Scan for the cell matching the given text and deliver its (X, Y) coordinate at center. 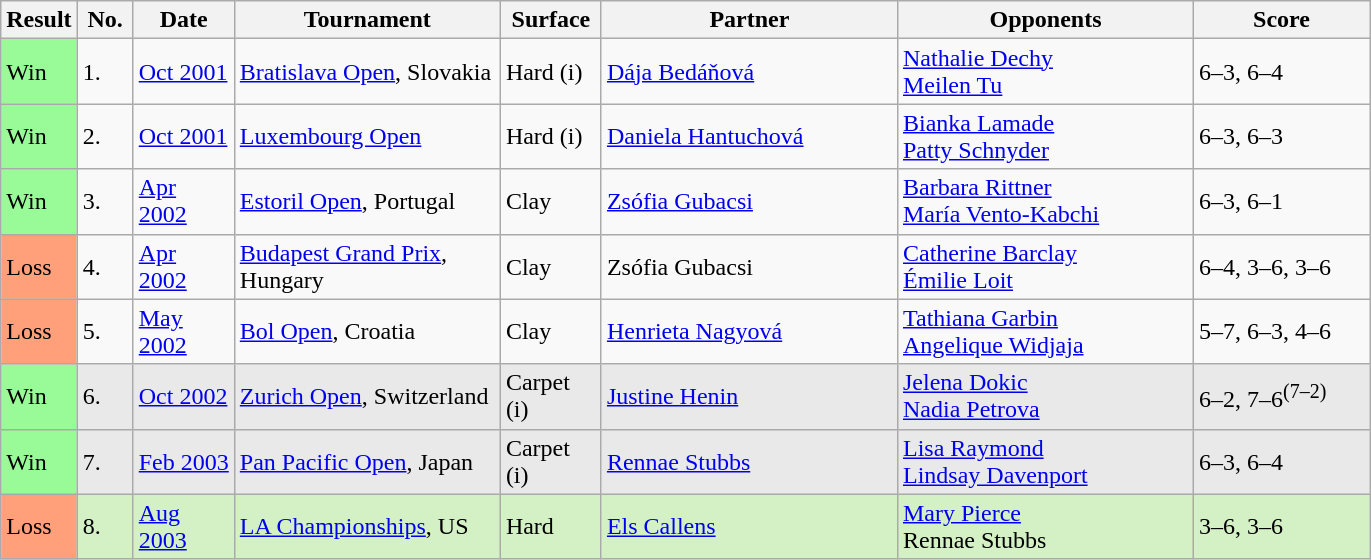
7. (105, 462)
6–3, 6–3 (1282, 136)
3–6, 3–6 (1282, 526)
Nathalie Dechy Meilen Tu (1045, 72)
Catherine Barclay Émilie Loit (1045, 266)
Lisa Raymond Lindsay Davenport (1045, 462)
Barbara Rittner María Vento-Kabchi (1045, 202)
6. (105, 396)
Hard (550, 526)
Jelena Dokic Nadia Petrova (1045, 396)
Result (39, 20)
Bratislava Open, Slovakia (367, 72)
Zurich Open, Switzerland (367, 396)
Budapest Grand Prix, Hungary (367, 266)
2. (105, 136)
8. (105, 526)
Els Callens (749, 526)
Date (184, 20)
Henrieta Nagyová (749, 332)
Justine Henin (749, 396)
Dája Bedáňová (749, 72)
6–4, 3–6, 3–6 (1282, 266)
Mary Pierce Rennae Stubbs (1045, 526)
3. (105, 202)
Tathiana Garbin Angelique Widjaja (1045, 332)
Surface (550, 20)
LA Championships, US (367, 526)
Daniela Hantuchová (749, 136)
6–3, 6–1 (1282, 202)
Estoril Open, Portugal (367, 202)
May 2002 (184, 332)
Bol Open, Croatia (367, 332)
No. (105, 20)
Rennae Stubbs (749, 462)
Score (1282, 20)
5. (105, 332)
Tournament (367, 20)
Oct 2002 (184, 396)
Partner (749, 20)
Opponents (1045, 20)
4. (105, 266)
1. (105, 72)
Feb 2003 (184, 462)
Luxembourg Open (367, 136)
Aug 2003 (184, 526)
Pan Pacific Open, Japan (367, 462)
Bianka Lamade Patty Schnyder (1045, 136)
5–7, 6–3, 4–6 (1282, 332)
6–2, 7–6(7–2) (1282, 396)
